Return (x, y) of the center of cell containing provided text 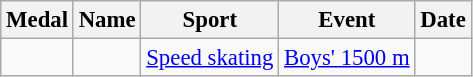
Sport (210, 20)
Name (107, 20)
Boys' 1500 m (347, 58)
Date (443, 20)
Speed skating (210, 58)
Event (347, 20)
Medal (38, 20)
